Return (x, y) of the center of cell containing provided text 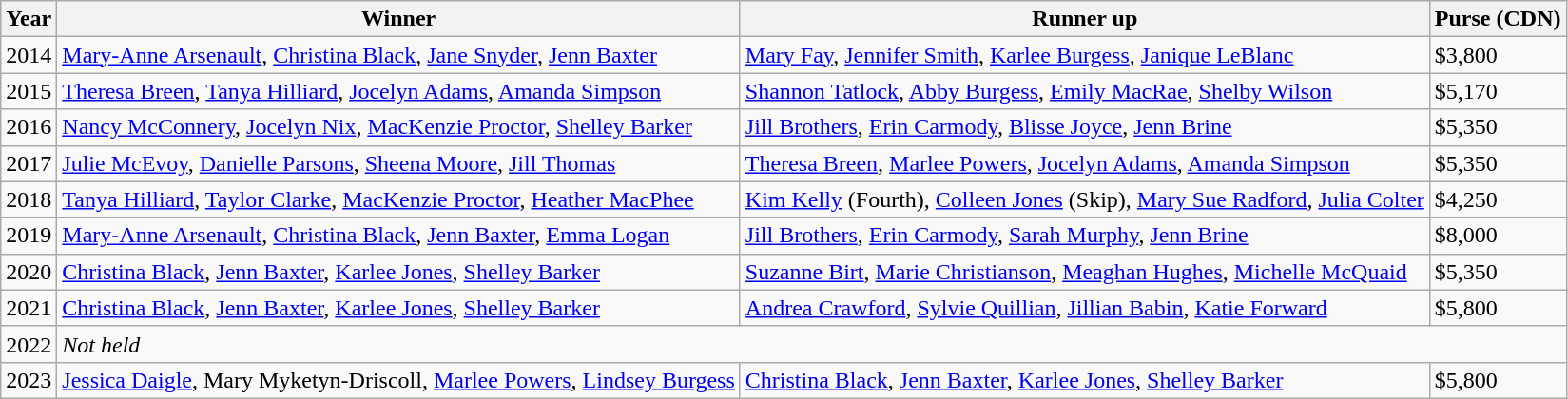
Purse (CDN) (1498, 19)
$3,800 (1498, 55)
Mary-Anne Arsenault, Christina Black, Jane Snyder, Jenn Baxter (398, 55)
Winner (398, 19)
$5,170 (1498, 91)
$8,000 (1498, 236)
Shannon Tatlock, Abby Burgess, Emily MacRae, Shelby Wilson (1084, 91)
Nancy McConnery, Jocelyn Nix, MacKenzie Proctor, Shelley Barker (398, 127)
Mary Fay, Jennifer Smith, Karlee Burgess, Janique LeBlanc (1084, 55)
2018 (29, 199)
Kim Kelly (Fourth), Colleen Jones (Skip), Mary Sue Radford, Julia Colter (1084, 199)
2020 (29, 272)
Jill Brothers, Erin Carmody, Sarah Murphy, Jenn Brine (1084, 236)
2017 (29, 163)
Jill Brothers, Erin Carmody, Blisse Joyce, Jenn Brine (1084, 127)
2019 (29, 236)
Julie McEvoy, Danielle Parsons, Sheena Moore, Jill Thomas (398, 163)
2021 (29, 308)
Year (29, 19)
2022 (29, 344)
Tanya Hilliard, Taylor Clarke, MacKenzie Proctor, Heather MacPhee (398, 199)
2023 (29, 380)
Runner up (1084, 19)
Not held (812, 344)
Jessica Daigle, Mary Myketyn-Driscoll, Marlee Powers, Lindsey Burgess (398, 380)
Suzanne Birt, Marie Christianson, Meaghan Hughes, Michelle McQuaid (1084, 272)
Theresa Breen, Marlee Powers, Jocelyn Adams, Amanda Simpson (1084, 163)
2014 (29, 55)
2015 (29, 91)
Mary-Anne Arsenault, Christina Black, Jenn Baxter, Emma Logan (398, 236)
2016 (29, 127)
$4,250 (1498, 199)
Theresa Breen, Tanya Hilliard, Jocelyn Adams, Amanda Simpson (398, 91)
Andrea Crawford, Sylvie Quillian, Jillian Babin, Katie Forward (1084, 308)
